Provide the [X, Y] coordinate of the cell's center where the given text is located.  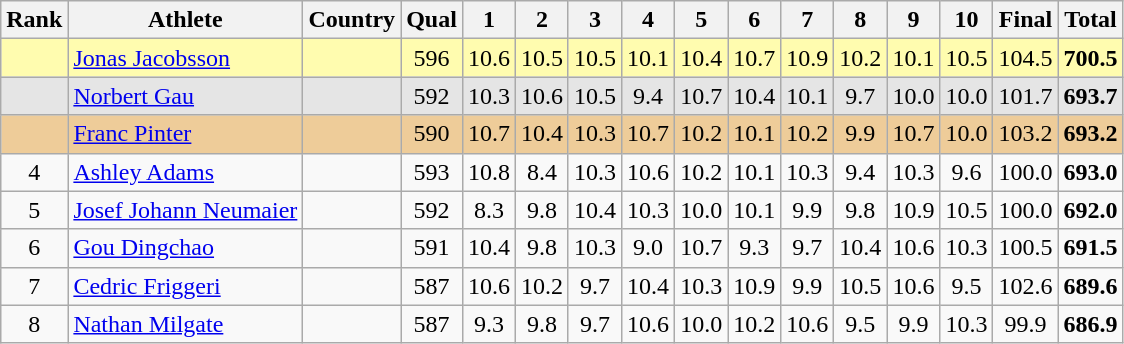
Nathan Milgate [186, 324]
8.4 [542, 172]
Jonas Jacobsson [186, 58]
Cedric Friggeri [186, 286]
596 [432, 58]
689.6 [1090, 286]
99.9 [1026, 324]
1 [488, 20]
686.9 [1090, 324]
691.5 [1090, 248]
9.0 [648, 248]
104.5 [1026, 58]
Gou Dingchao [186, 248]
100.5 [1026, 248]
693.7 [1090, 96]
590 [432, 134]
9 [914, 20]
Athlete [186, 20]
Country [352, 20]
10.8 [488, 172]
591 [432, 248]
8.3 [488, 210]
3 [594, 20]
Final [1026, 20]
Rank [34, 20]
Norbert Gau [186, 96]
Ashley Adams [186, 172]
Qual [432, 20]
9.6 [966, 172]
Franc Pinter [186, 134]
102.6 [1026, 286]
693.2 [1090, 134]
103.2 [1026, 134]
593 [432, 172]
Josef Johann Neumaier [186, 210]
101.7 [1026, 96]
693.0 [1090, 172]
Total [1090, 20]
2 [542, 20]
692.0 [1090, 210]
700.5 [1090, 58]
10 [966, 20]
